Return the [X, Y] coordinate for the center point of the cell that contains the specified text.  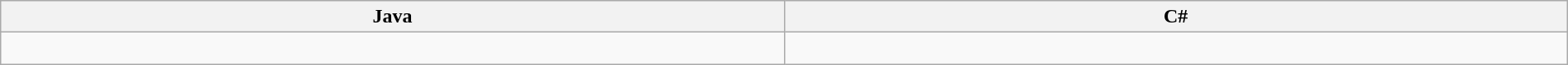
C# [1176, 17]
Java [392, 17]
